Return the [X, Y] coordinate for the center point of the cell that contains the specified text.  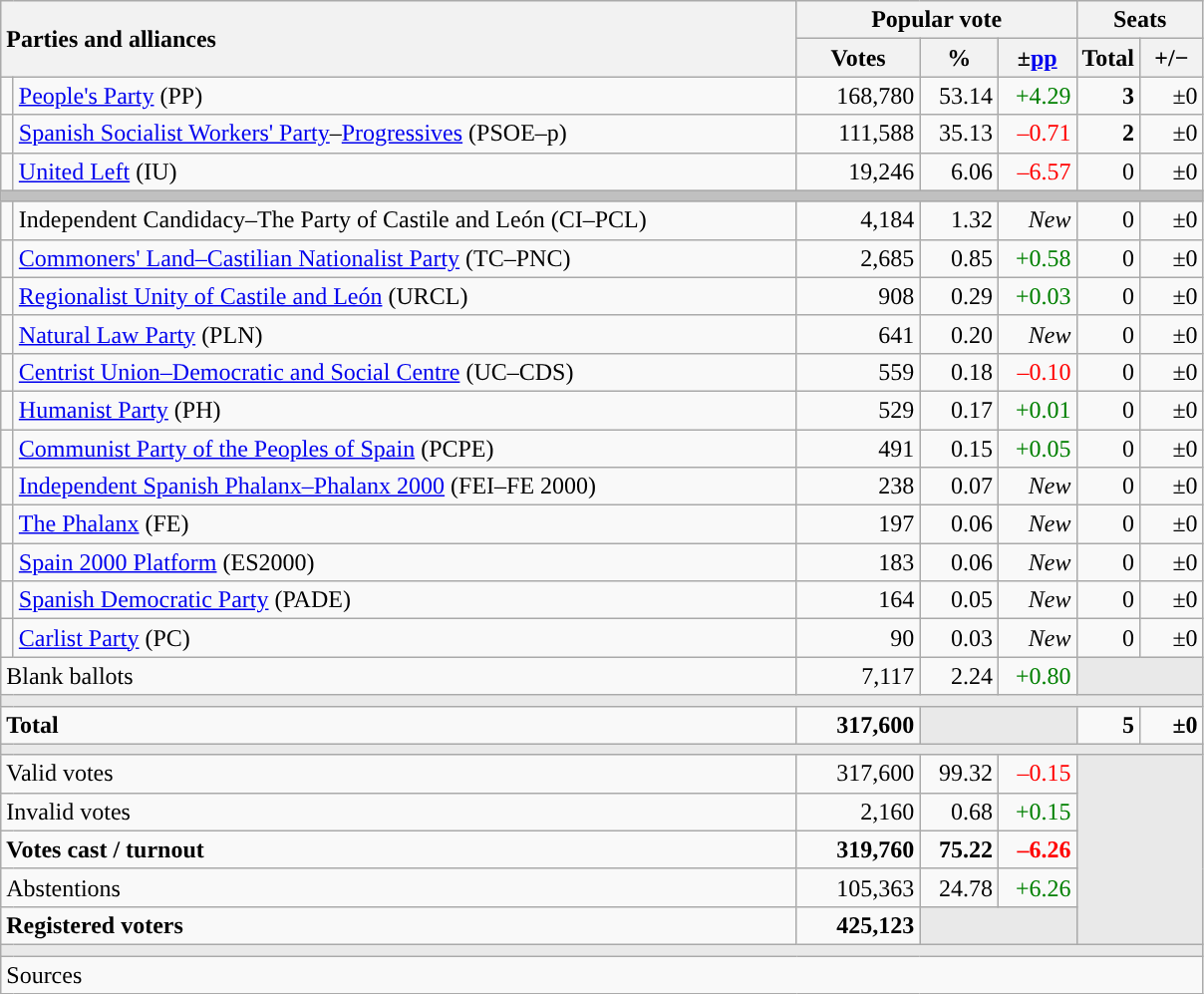
+0.15 [1037, 812]
+/− [1172, 58]
6.06 [959, 171]
0.68 [959, 812]
Votes cast / turnout [399, 849]
2,685 [858, 258]
559 [858, 372]
+0.05 [1037, 448]
Natural Law Party (PLN) [405, 334]
–6.26 [1037, 849]
35.13 [959, 134]
Carlist Party (PC) [405, 638]
99.32 [959, 774]
% [959, 58]
–0.15 [1037, 774]
Blank ballots [399, 676]
People's Party (PP) [405, 96]
168,780 [858, 96]
0.15 [959, 448]
Invalid votes [399, 812]
Commoners' Land–Castilian Nationalist Party (TC–PNC) [405, 258]
Popular vote [937, 20]
641 [858, 334]
24.78 [959, 887]
The Phalanx (FE) [405, 524]
7,117 [858, 676]
0.18 [959, 372]
53.14 [959, 96]
2,160 [858, 812]
2 [1108, 134]
1.32 [959, 220]
0.17 [959, 410]
United Left (IU) [405, 171]
197 [858, 524]
Regionalist Unity of Castile and León (URCL) [405, 296]
319,760 [858, 849]
Spanish Socialist Workers' Party–Progressives (PSOE–p) [405, 134]
Parties and alliances [399, 39]
0.20 [959, 334]
–0.10 [1037, 372]
Seats [1140, 20]
529 [858, 410]
Valid votes [399, 774]
Centrist Union–Democratic and Social Centre (UC–CDS) [405, 372]
+0.03 [1037, 296]
–6.57 [1037, 171]
164 [858, 600]
3 [1108, 96]
Sources [602, 974]
19,246 [858, 171]
Spain 2000 Platform (ES2000) [405, 562]
908 [858, 296]
+0.58 [1037, 258]
Spanish Democratic Party (PADE) [405, 600]
111,588 [858, 134]
2.24 [959, 676]
+0.80 [1037, 676]
0.29 [959, 296]
Humanist Party (PH) [405, 410]
–0.71 [1037, 134]
4,184 [858, 220]
425,123 [858, 925]
0.07 [959, 487]
105,363 [858, 887]
0.05 [959, 600]
0.85 [959, 258]
Registered voters [399, 925]
75.22 [959, 849]
491 [858, 448]
+0.01 [1037, 410]
+4.29 [1037, 96]
Communist Party of the Peoples of Spain (PCPE) [405, 448]
5 [1108, 725]
Votes [858, 58]
90 [858, 638]
+6.26 [1037, 887]
Independent Candidacy–The Party of Castile and León (CI–PCL) [405, 220]
±pp [1037, 58]
238 [858, 487]
Abstentions [399, 887]
183 [858, 562]
Independent Spanish Phalanx–Phalanx 2000 (FEI–FE 2000) [405, 487]
0.03 [959, 638]
